Identify which cell holds the provided text, then report its (X, Y) central coordinate. 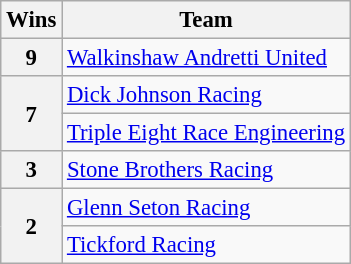
9 (32, 58)
2 (32, 226)
Team (206, 20)
Stone Brothers Racing (206, 170)
Tickford Racing (206, 245)
3 (32, 170)
Dick Johnson Racing (206, 95)
Glenn Seton Racing (206, 208)
Walkinshaw Andretti United (206, 58)
Triple Eight Race Engineering (206, 133)
7 (32, 114)
Wins (32, 20)
